Provide the [x, y] coordinate of the cell's center where the given text is located.  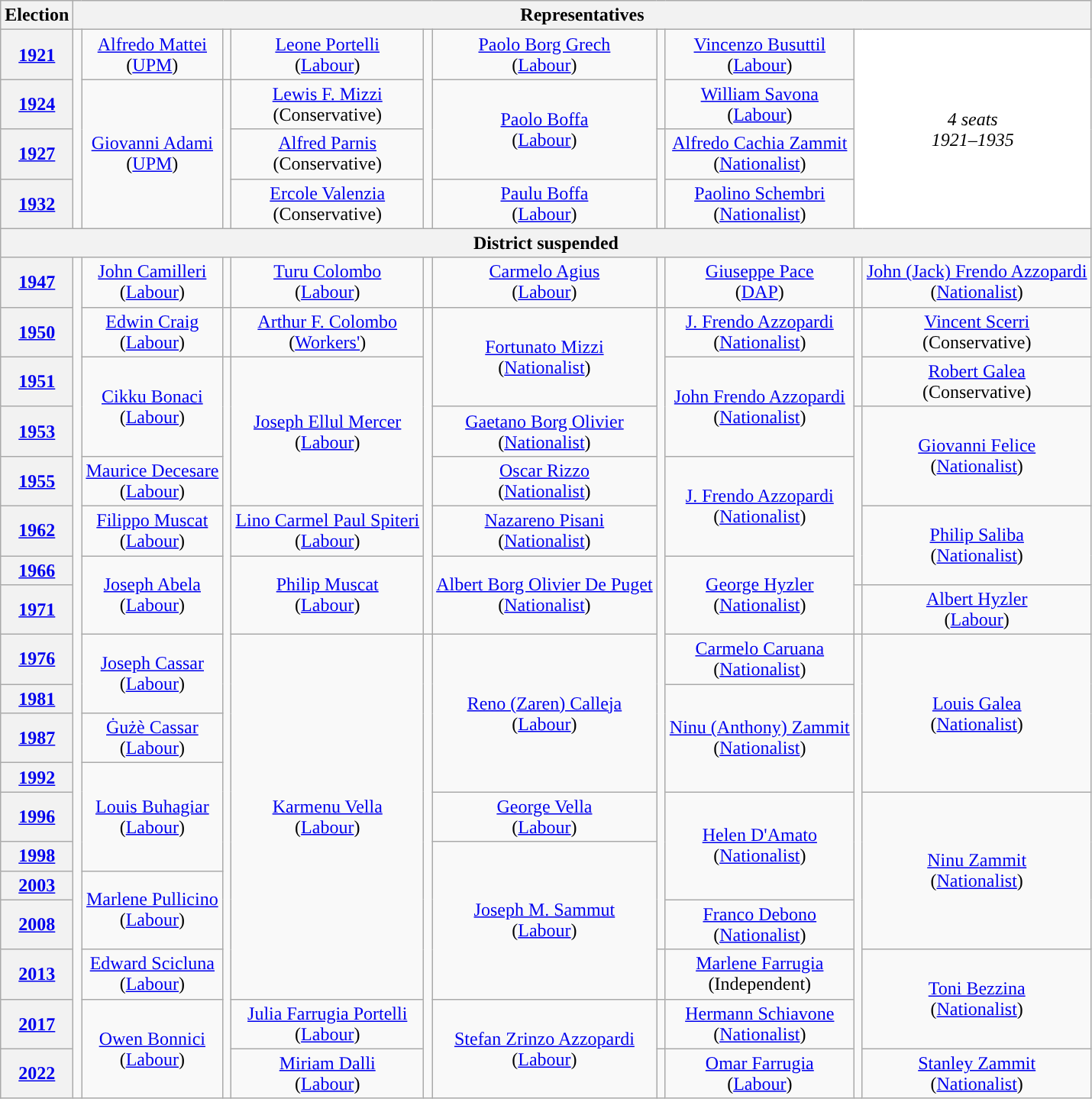
1962 [37, 530]
Edward Scicluna(Labour) [153, 975]
1987 [37, 738]
Ninu Zammit(Nationalist) [977, 871]
2022 [37, 1074]
Arthur F. Colombo(Workers') [328, 331]
Albert Hyzler(Labour) [977, 609]
Vincent Scerri(Conservative) [977, 331]
District suspended [546, 243]
Paolino Schembri(Nationalist) [759, 203]
Ercole Valenzia(Conservative) [328, 203]
Carmelo Caruana(Nationalist) [759, 660]
Giovanni Felice(Nationalist) [977, 456]
Fortunato Mizzi(Nationalist) [545, 357]
Karmenu Vella(Labour) [328, 817]
Gaetano Borg Olivier(Nationalist) [545, 431]
4 seats1921–1935 [973, 129]
1953 [37, 431]
Franco Debono(Nationalist) [759, 924]
Philip Saliba(Nationalist) [977, 545]
Joseph Abela(Labour) [153, 596]
1947 [37, 283]
2008 [37, 924]
Giovanni Adami(UPM) [153, 154]
Louis Galea(Nationalist) [977, 713]
1971 [37, 609]
Omar Farrugia(Labour) [759, 1074]
George Hyzler(Nationalist) [759, 596]
1976 [37, 660]
Joseph Ellul Mercer(Labour) [328, 431]
Stanley Zammit(Nationalist) [977, 1074]
Representatives [582, 15]
1927 [37, 154]
Turu Colombo(Labour) [328, 283]
1992 [37, 777]
Reno (Zaren) Calleja(Labour) [545, 713]
Marlene Farrugia(Independent) [759, 975]
Julia Farrugia Portelli(Labour) [328, 1023]
Election [37, 15]
Robert Galea(Conservative) [977, 382]
Alfred Parnis(Conservative) [328, 154]
Helen D'Amato(Nationalist) [759, 846]
Louis Buhagiar(Labour) [153, 817]
2003 [37, 885]
Toni Bezzina(Nationalist) [977, 999]
Paulu Boffa(Labour) [545, 203]
Cikku Bonaci(Labour) [153, 406]
1950 [37, 331]
Stefan Zrinzo Azzopardi(Labour) [545, 1049]
Marlene Pullicino(Labour) [153, 910]
Joseph M. Sammut(Labour) [545, 920]
1998 [37, 856]
Lino Carmel Paul Spiteri(Labour) [328, 530]
Joseph Cassar(Labour) [153, 674]
Lewis F. Mizzi(Conservative) [328, 104]
1996 [37, 817]
2013 [37, 975]
Alfredo Mattei(UPM) [153, 55]
Alfredo Cachia Zammit(Nationalist) [759, 154]
Miriam Dalli(Labour) [328, 1074]
Oscar Rizzo(Nationalist) [545, 481]
Maurice Decesare(Labour) [153, 481]
1924 [37, 104]
1981 [37, 699]
Paolo Boffa(Labour) [545, 129]
Owen Bonnici(Labour) [153, 1049]
1921 [37, 55]
Carmelo Agius(Labour) [545, 283]
Vincenzo Busuttil(Labour) [759, 55]
Hermann Schiavone(Nationalist) [759, 1023]
2017 [37, 1023]
1955 [37, 481]
John (Jack) Frendo Azzopardi(Nationalist) [977, 283]
John Frendo Azzopardi(Nationalist) [759, 406]
Philip Muscat(Labour) [328, 596]
Edwin Craig(Labour) [153, 331]
Ġużè Cassar(Labour) [153, 738]
Giuseppe Pace(DAP) [759, 283]
Leone Portelli(Labour) [328, 55]
Filippo Muscat(Labour) [153, 530]
William Savona(Labour) [759, 104]
John Camilleri(Labour) [153, 283]
1932 [37, 203]
1966 [37, 571]
Albert Borg Olivier De Puget(Nationalist) [545, 596]
George Vella(Labour) [545, 817]
Nazareno Pisani(Nationalist) [545, 530]
Paolo Borg Grech(Labour) [545, 55]
Ninu (Anthony) Zammit(Nationalist) [759, 738]
1951 [37, 382]
